Search for the cell housing the specified text and yield its [x, y] center coordinate. 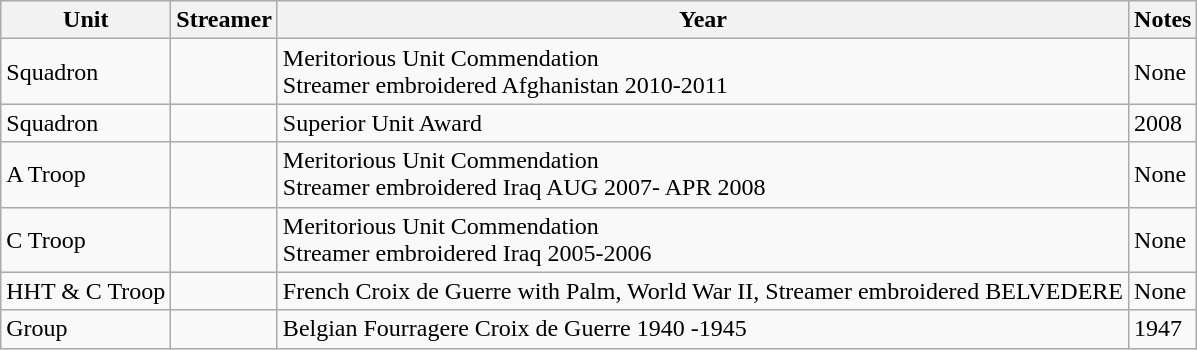
Unit [86, 20]
Streamer [224, 20]
Belgian Fourragere Croix de Guerre 1940 -1945 [702, 329]
C Troop [86, 240]
Group [86, 329]
HHT & C Troop [86, 291]
Meritorious Unit Commendation Streamer embroidered Iraq 2005-2006 [702, 240]
Superior Unit Award [702, 123]
A Troop [86, 174]
1947 [1163, 329]
Meritorious Unit Commendation Streamer embroidered Iraq AUG 2007- APR 2008 [702, 174]
2008 [1163, 123]
Notes [1163, 20]
French Croix de Guerre with Palm, World War II, Streamer embroidered BELVEDERE [702, 291]
Year [702, 20]
Meritorious Unit Commendation Streamer embroidered Afghanistan 2010-2011 [702, 72]
